Output the [x, y] coordinate of the center of the cell containing the given text.  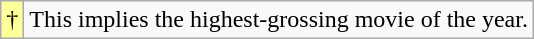
This implies the highest-grossing movie of the year. [279, 20]
† [12, 20]
